From the cell containing the given text, extract its center point as [X, Y] coordinate. 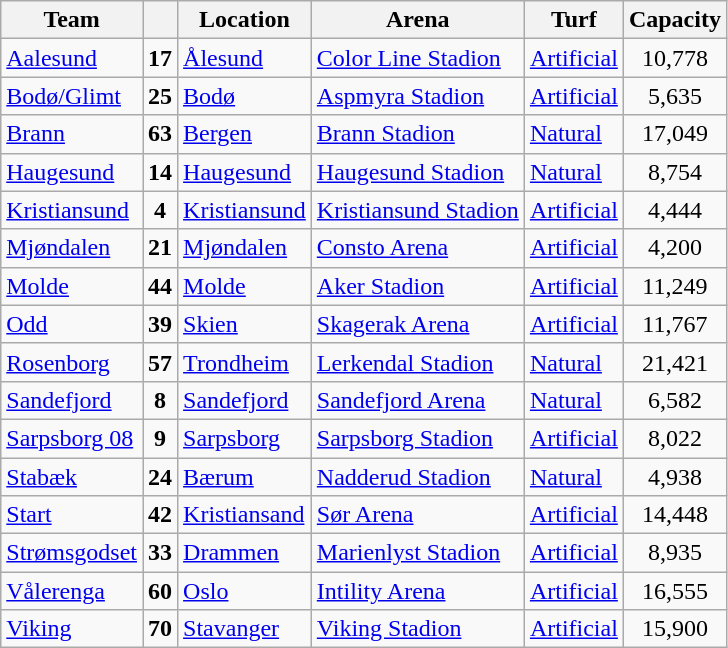
25 [160, 96]
14,448 [674, 515]
10,778 [674, 58]
Viking Stadion [418, 629]
33 [160, 553]
Location [245, 20]
Color Line Stadion [418, 58]
Brann [72, 134]
Oslo [245, 591]
24 [160, 477]
8 [160, 400]
Bodø [245, 96]
4,938 [674, 477]
Consto Arena [418, 248]
8,935 [674, 553]
Skien [245, 324]
4 [160, 210]
Aker Stadion [418, 286]
17 [160, 58]
Vålerenga [72, 591]
Rosenborg [72, 362]
Stabæk [72, 477]
39 [160, 324]
4,200 [674, 248]
Kristiansund Stadion [418, 210]
Odd [72, 324]
Aspmyra Stadion [418, 96]
60 [160, 591]
Capacity [674, 20]
Viking [72, 629]
5,635 [674, 96]
Lerkendal Stadion [418, 362]
Stavanger [245, 629]
4,444 [674, 210]
21,421 [674, 362]
Sarpsborg Stadion [418, 438]
Haugesund Stadion [418, 172]
14 [160, 172]
Bergen [245, 134]
Turf [574, 20]
Kristiansand [245, 515]
Nadderud Stadion [418, 477]
17,049 [674, 134]
8,022 [674, 438]
Sør Arena [418, 515]
Bodø/Glimt [72, 96]
21 [160, 248]
Bærum [245, 477]
Trondheim [245, 362]
Sandefjord Arena [418, 400]
6,582 [674, 400]
16,555 [674, 591]
Marienlyst Stadion [418, 553]
44 [160, 286]
Aalesund [72, 58]
63 [160, 134]
Skagerak Arena [418, 324]
Sarpsborg [245, 438]
57 [160, 362]
Sarpsborg 08 [72, 438]
Drammen [245, 553]
Ålesund [245, 58]
8,754 [674, 172]
Intility Arena [418, 591]
Strømsgodset [72, 553]
42 [160, 515]
15,900 [674, 629]
Arena [418, 20]
Team [72, 20]
9 [160, 438]
70 [160, 629]
11,767 [674, 324]
Brann Stadion [418, 134]
11,249 [674, 286]
Start [72, 515]
